For the text-containing cell, return its midpoint in (X, Y) coordinate format. 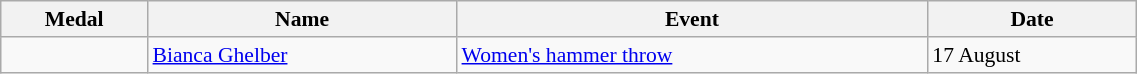
Medal (74, 19)
Date (1032, 19)
Bianca Ghelber (302, 55)
Women's hammer throw (692, 55)
Name (302, 19)
Event (692, 19)
17 August (1032, 55)
